Locate the cell with the specified text and output its [X, Y] center coordinate. 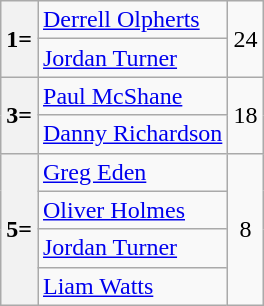
Oliver Holmes [133, 210]
5= [20, 229]
24 [246, 39]
Liam Watts [133, 286]
1= [20, 39]
8 [246, 229]
Danny Richardson [133, 134]
Derrell Olpherts [133, 20]
18 [246, 115]
Greg Eden [133, 172]
Paul McShane [133, 96]
3= [20, 115]
